Output the (x, y) coordinate of the center of the cell containing the given text.  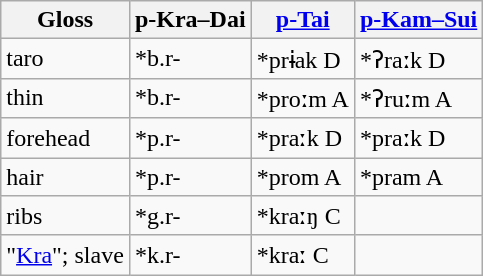
*proːm A (302, 98)
forehead (66, 138)
taro (66, 59)
*prɨak D (302, 59)
thin (66, 98)
*pram A (418, 177)
p-Kra–Dai (190, 20)
*k.r- (190, 255)
*ʔraːk D (418, 59)
hair (66, 177)
*ʔruːm A (418, 98)
*prom A (302, 177)
Gloss (66, 20)
"Kra"; slave (66, 255)
p-Tai (302, 20)
*kraː C (302, 255)
*kraːŋ C (302, 216)
p-Kam–Sui (418, 20)
ribs (66, 216)
*g.r- (190, 216)
